Output the [x, y] coordinate of the center of the cell containing the given text.  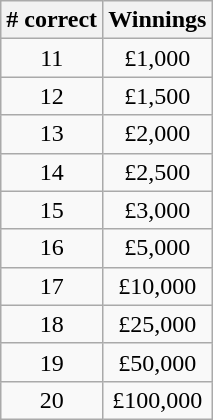
12 [52, 96]
Winnings [158, 20]
13 [52, 134]
16 [52, 248]
15 [52, 210]
18 [52, 324]
# correct [52, 20]
19 [52, 362]
£25,000 [158, 324]
14 [52, 172]
£50,000 [158, 362]
£2,500 [158, 172]
£3,000 [158, 210]
£5,000 [158, 248]
£10,000 [158, 286]
20 [52, 400]
17 [52, 286]
11 [52, 58]
£100,000 [158, 400]
£2,000 [158, 134]
£1,500 [158, 96]
£1,000 [158, 58]
